Capture the cell that displays the provided text and extract its (x, y) central coordinate. 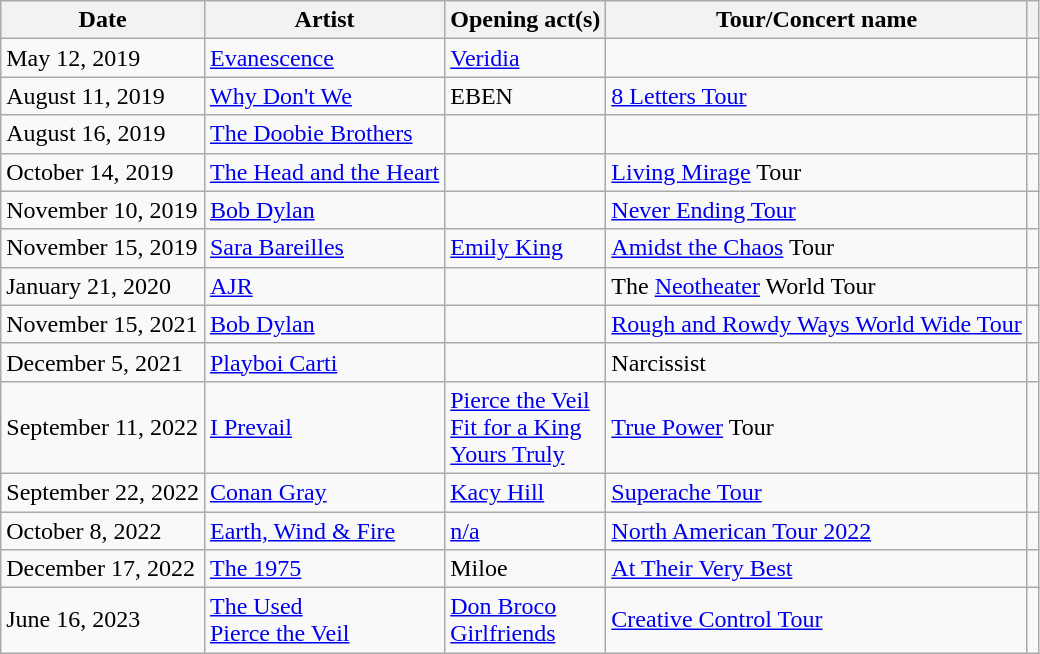
Evanescence (324, 58)
Don BrocoGirlfriends (526, 620)
October 8, 2022 (103, 531)
Sara Bareilles (324, 248)
Artist (324, 20)
November 10, 2019 (103, 210)
September 11, 2022 (103, 427)
November 15, 2019 (103, 248)
At Their Very Best (816, 569)
August 11, 2019 (103, 96)
September 22, 2022 (103, 492)
Living Mirage Tour (816, 172)
Narcissist (816, 362)
Playboi Carti (324, 362)
Veridia (526, 58)
Tour/Concert name (816, 20)
The Head and the Heart (324, 172)
January 21, 2020 (103, 286)
Earth, Wind & Fire (324, 531)
n/a (526, 531)
Miloe (526, 569)
Never Ending Tour (816, 210)
November 15, 2021 (103, 324)
Why Don't We (324, 96)
The Neotheater World Tour (816, 286)
Opening act(s) (526, 20)
EBEN (526, 96)
August 16, 2019 (103, 134)
Date (103, 20)
Superache Tour (816, 492)
Conan Gray (324, 492)
June 16, 2023 (103, 620)
Emily King (526, 248)
AJR (324, 286)
Rough and Rowdy Ways World Wide Tour (816, 324)
I Prevail (324, 427)
Creative Control Tour (816, 620)
The Doobie Brothers (324, 134)
The 1975 (324, 569)
8 Letters Tour (816, 96)
May 12, 2019 (103, 58)
Amidst the Chaos Tour (816, 248)
December 17, 2022 (103, 569)
December 5, 2021 (103, 362)
October 14, 2019 (103, 172)
North American Tour 2022 (816, 531)
The UsedPierce the Veil (324, 620)
Pierce the VeilFit for a KingYours Truly (526, 427)
Kacy Hill (526, 492)
True Power Tour (816, 427)
